Scan for the cell matching the given text and deliver its (X, Y) coordinate at center. 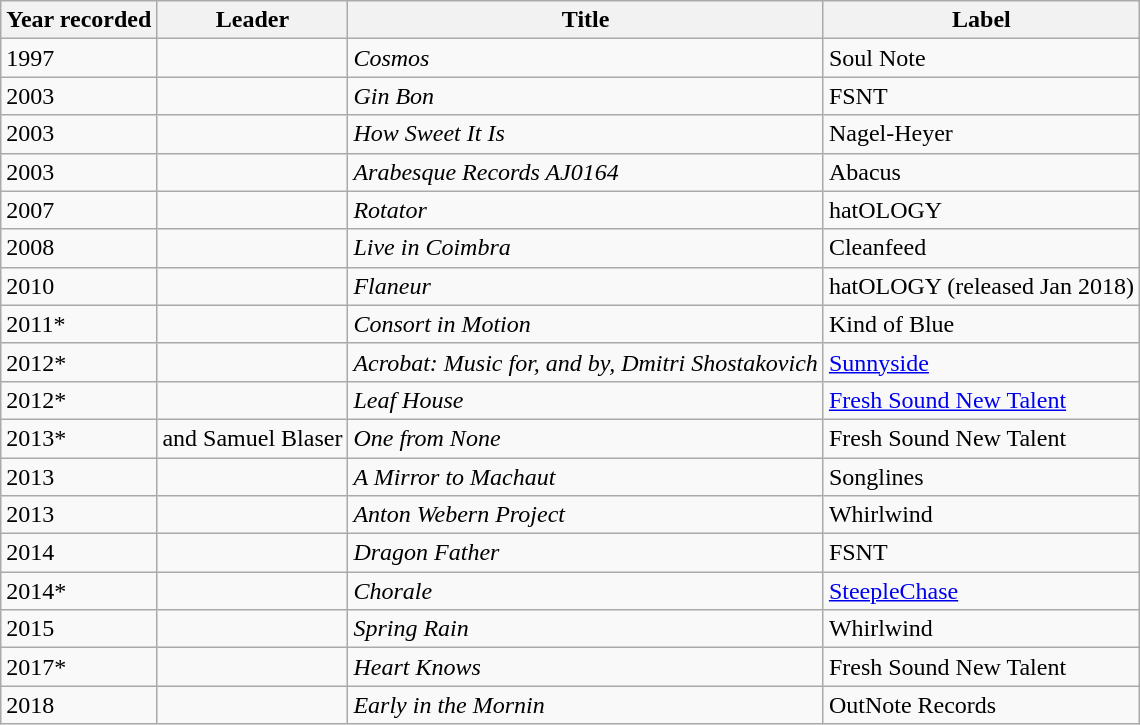
Cleanfeed (981, 248)
2015 (79, 629)
Kind of Blue (981, 324)
SteepleChase (981, 591)
and Samuel Blaser (252, 438)
Abacus (981, 172)
Dragon Father (586, 553)
How Sweet It Is (586, 134)
Gin Bon (586, 96)
Chorale (586, 591)
hatOLOGY (released Jan 2018) (981, 286)
Early in the Mornin (586, 705)
Cosmos (586, 58)
Arabesque Records AJ0164 (586, 172)
2008 (79, 248)
One from None (586, 438)
1997 (79, 58)
Leader (252, 20)
Nagel-Heyer (981, 134)
hatOLOGY (981, 210)
Label (981, 20)
Heart Knows (586, 667)
Consort in Motion (586, 324)
Soul Note (981, 58)
Songlines (981, 477)
A Mirror to Machaut (586, 477)
OutNote Records (981, 705)
2017* (79, 667)
Live in Coimbra (586, 248)
Sunnyside (981, 362)
2010 (79, 286)
Anton Webern Project (586, 515)
Rotator (586, 210)
2014 (79, 553)
2013* (79, 438)
2007 (79, 210)
Leaf House (586, 400)
2014* (79, 591)
Spring Rain (586, 629)
Acrobat: Music for, and by, Dmitri Shostakovich (586, 362)
Year recorded (79, 20)
2011* (79, 324)
2018 (79, 705)
Title (586, 20)
Flaneur (586, 286)
